Pinpoint the cell where the given text exists, returning its [X, Y] midpoint coordinate. 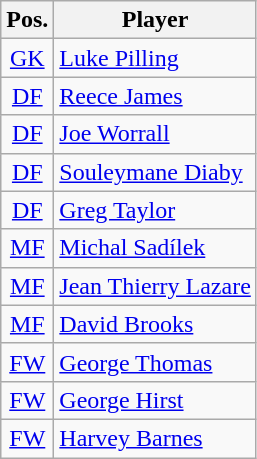
Greg Taylor [155, 210]
GK [28, 58]
Joe Worrall [155, 134]
Pos. [28, 20]
Luke Pilling [155, 58]
Jean Thierry Lazare [155, 286]
Reece James [155, 96]
Michal Sadílek [155, 248]
Souleymane Diaby [155, 172]
Player [155, 20]
George Thomas [155, 362]
George Hirst [155, 400]
David Brooks [155, 324]
Harvey Barnes [155, 438]
